Search for the cell housing the specified text and yield its (x, y) center coordinate. 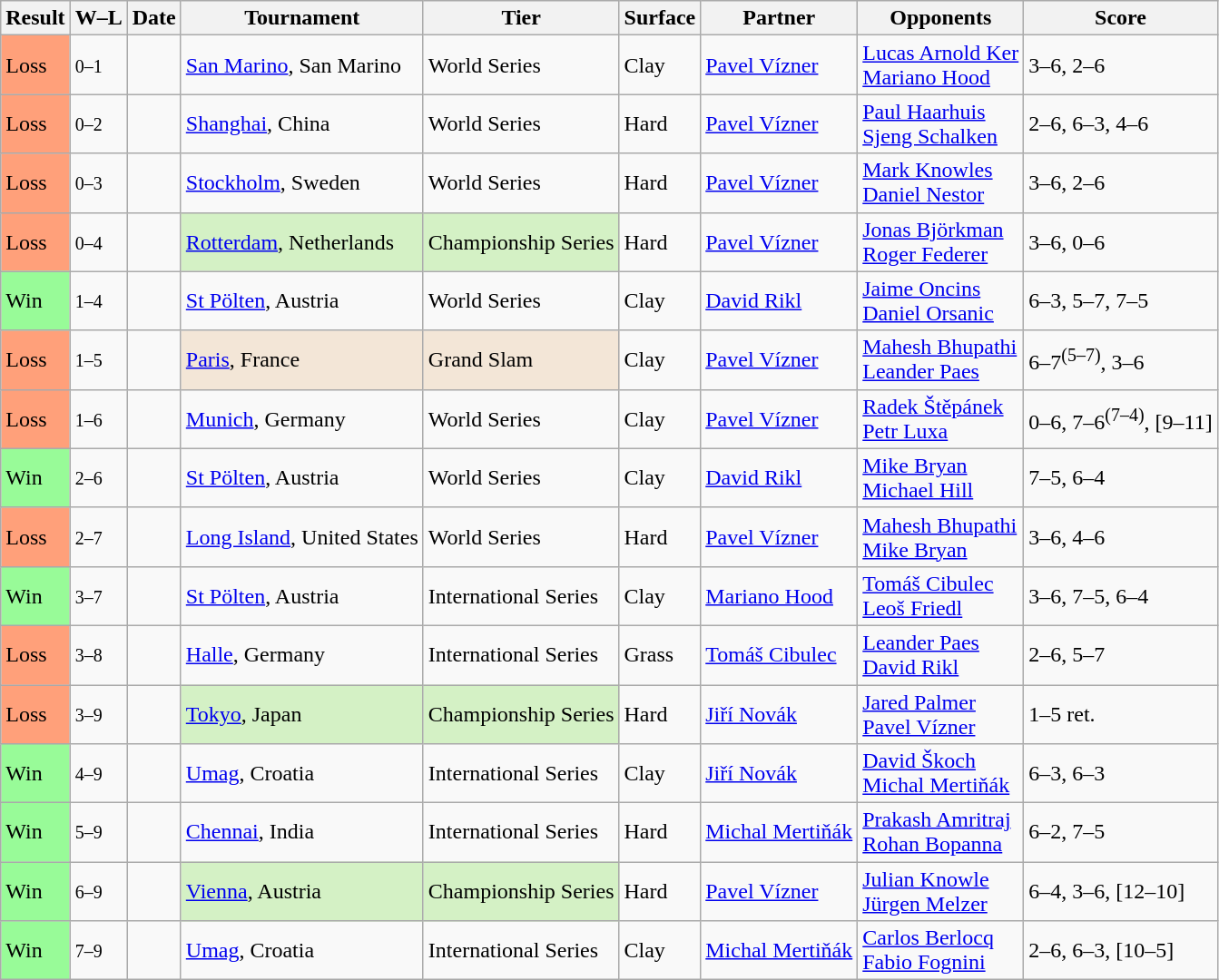
Tomáš Cibulec (779, 655)
Date (154, 18)
0–4 (98, 241)
Shanghai, China (301, 123)
Mike Bryan Michael Hill (940, 477)
6–9 (98, 891)
6–3, 6–3 (1120, 773)
Julian Knowle Jürgen Melzer (940, 891)
Opponents (940, 18)
2–6, 6–3, 4–6 (1120, 123)
6–3, 5–7, 7–5 (1120, 301)
Carlos Berlocq Fabio Fognini (940, 951)
Chennai, India (301, 833)
Jared Palmer Pavel Vízner (940, 713)
7–9 (98, 951)
Vienna, Austria (301, 891)
3–8 (98, 655)
Tokyo, Japan (301, 713)
San Marino, San Marino (301, 65)
Mariano Hood (779, 595)
Mark Knowles Daniel Nestor (940, 183)
Lucas Arnold Ker Mariano Hood (940, 65)
Result (35, 18)
Partner (779, 18)
5–9 (98, 833)
1–5 ret. (1120, 713)
6–2, 7–5 (1120, 833)
0–1 (98, 65)
Tier (521, 18)
3–6, 4–6 (1120, 537)
Grand Slam (521, 359)
1–4 (98, 301)
Long Island, United States (301, 537)
2–6 (98, 477)
3–6, 0–6 (1120, 241)
0–6, 7–6(7–4), [9–11] (1120, 419)
Leander Paes David Rikl (940, 655)
Paul Haarhuis Sjeng Schalken (940, 123)
3–6, 7–5, 6–4 (1120, 595)
Munich, Germany (301, 419)
3–7 (98, 595)
1–5 (98, 359)
6–4, 3–6, [12–10] (1120, 891)
Radek Štěpánek Petr Luxa (940, 419)
2–6, 5–7 (1120, 655)
Jonas Björkman Roger Federer (940, 241)
David Škoch Michal Mertiňák (940, 773)
Halle, Germany (301, 655)
0–3 (98, 183)
Tournament (301, 18)
Mahesh Bhupathi Leander Paes (940, 359)
6–7(5–7), 3–6 (1120, 359)
Jaime Oncins Daniel Orsanic (940, 301)
Prakash Amritraj Rohan Bopanna (940, 833)
Paris, France (301, 359)
2–6, 6–3, [10–5] (1120, 951)
Grass (660, 655)
W–L (98, 18)
Score (1120, 18)
2–7 (98, 537)
Mahesh Bhupathi Mike Bryan (940, 537)
Rotterdam, Netherlands (301, 241)
7–5, 6–4 (1120, 477)
0–2 (98, 123)
1–6 (98, 419)
3–9 (98, 713)
Tomáš Cibulec Leoš Friedl (940, 595)
Stockholm, Sweden (301, 183)
4–9 (98, 773)
Surface (660, 18)
